From the cell containing the given text, extract its center point as [x, y] coordinate. 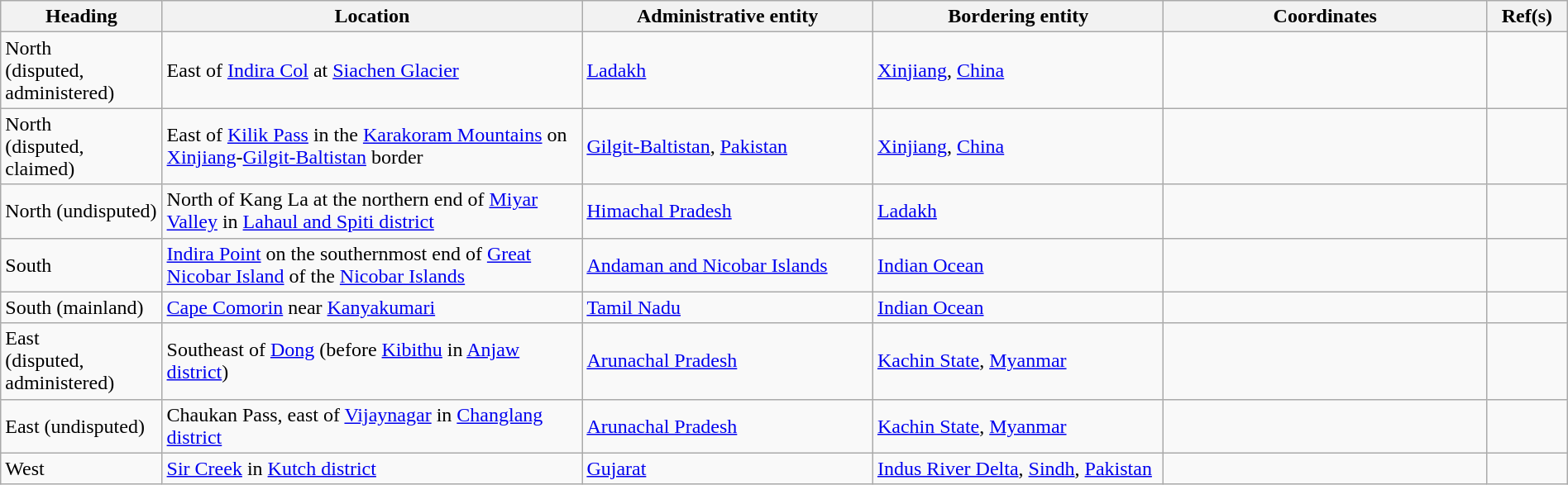
Gujarat [728, 468]
Chaukan Pass, east of Vijaynagar in Changlang district [372, 426]
Andaman and Nicobar Islands [728, 264]
Cape Comorin near Kanyakumari [372, 307]
North (undisputed) [81, 212]
Administrative entity [728, 17]
Tamil Nadu [728, 307]
East of Indira Col at Siachen Glacier [372, 70]
South (mainland) [81, 307]
North of Kang La at the northern end of Miyar Valley in Lahaul and Spiti district [372, 212]
Bordering entity [1018, 17]
Himachal Pradesh [728, 212]
North (disputed, administered) [81, 70]
East (undisputed) [81, 426]
North (disputed, claimed) [81, 146]
South [81, 264]
Ref(s) [1527, 17]
Location [372, 17]
Heading [81, 17]
East of Kilik Pass in the Karakoram Mountains on Xinjiang-Gilgit-Baltistan border [372, 146]
Coordinates [1325, 17]
Indus River Delta, Sindh, Pakistan [1018, 468]
West [81, 468]
Southeast of Dong (before Kibithu in Anjaw district) [372, 361]
Sir Creek in Kutch district [372, 468]
East (disputed, administered) [81, 361]
Gilgit-Baltistan, Pakistan [728, 146]
Indira Point on the southernmost end of Great Nicobar Island of the Nicobar Islands [372, 264]
